For the text-containing cell, return its midpoint in (x, y) coordinate format. 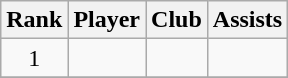
Player (107, 20)
1 (34, 58)
Assists (247, 20)
Club (177, 20)
Rank (34, 20)
